Pinpoint the cell where the given text exists, returning its [x, y] midpoint coordinate. 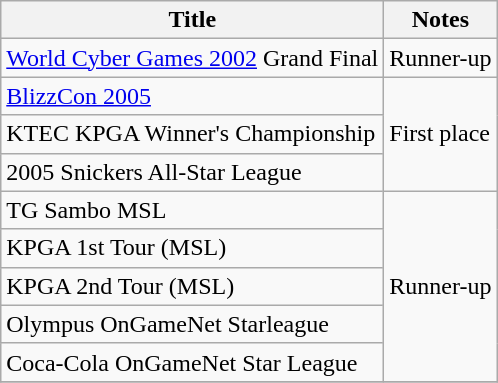
2005 Snickers All-Star League [192, 172]
First place [440, 134]
KPGA 1st Tour (MSL) [192, 248]
KTEC KPGA Winner's Championship [192, 134]
Notes [440, 20]
Title [192, 20]
Olympus OnGameNet Starleague [192, 324]
World Cyber Games 2002 Grand Final [192, 58]
Coca-Cola OnGameNet Star League [192, 362]
TG Sambo MSL [192, 210]
BlizzCon 2005 [192, 96]
KPGA 2nd Tour (MSL) [192, 286]
